Detect which cell encompasses the target text, then output its (x, y) center coordinate. 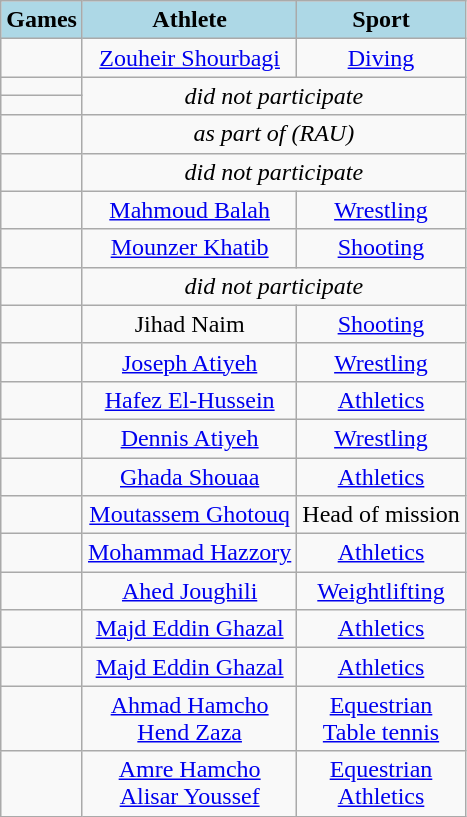
Ahmad HamchoHend Zaza (189, 718)
Diving (381, 58)
Sport (381, 20)
Ghada Shouaa (189, 477)
Amre HamchoAlisar Youssef (189, 784)
Mohammad Hazzory (189, 553)
Mounzer Khatib (189, 248)
Zouheir Shourbagi (189, 58)
Moutassem Ghotouq (189, 515)
Joseph Atiyeh (189, 362)
as part of (RAU) (274, 134)
Mahmoud Balah (189, 210)
Hafez El-Hussein (189, 400)
Dennis Atiyeh (189, 438)
Weightlifting (381, 591)
EquestrianTable tennis (381, 718)
EquestrianAthletics (381, 784)
Athlete (189, 20)
Ahed Joughili (189, 591)
Games (42, 20)
Head of mission (381, 515)
Jihad Naim (189, 324)
